Detect which cell encompasses the target text, then output its (X, Y) center coordinate. 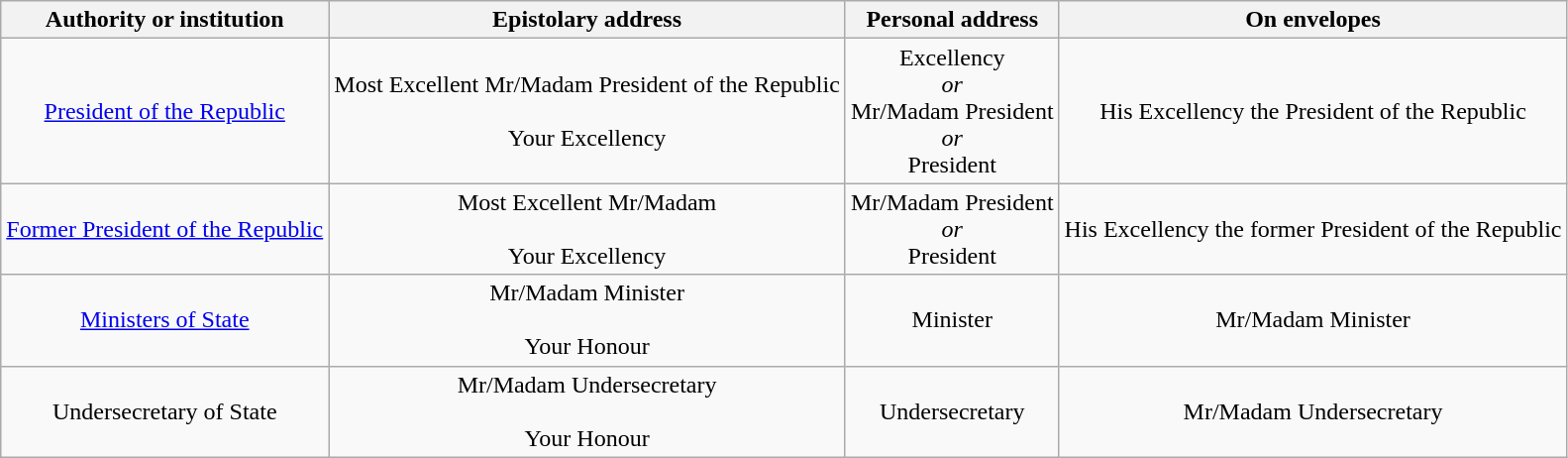
Former President of the Republic (164, 229)
President of the Republic (164, 111)
Mr/Madam Undersecretary (1313, 411)
Most Excellent Mr/Madam President of the RepublicYour Excellency (587, 111)
Personal address (952, 20)
Authority or institution (164, 20)
Ministers of State (164, 320)
On envelopes (1313, 20)
Minister (952, 320)
Undersecretary (952, 411)
ExcellencyorMr/Madam PresidentorPresident (952, 111)
His Excellency the former President of the Republic (1313, 229)
Mr/Madam UndersecretaryYour Honour (587, 411)
Mr/Madam MinisterYour Honour (587, 320)
Mr/Madam Minister (1313, 320)
Most Excellent Mr/MadamYour Excellency (587, 229)
Epistolary address (587, 20)
Undersecretary of State (164, 411)
His Excellency the President of the Republic (1313, 111)
Mr/Madam PresidentorPresident (952, 229)
